Identify which cell holds the provided text, then report its [x, y] central coordinate. 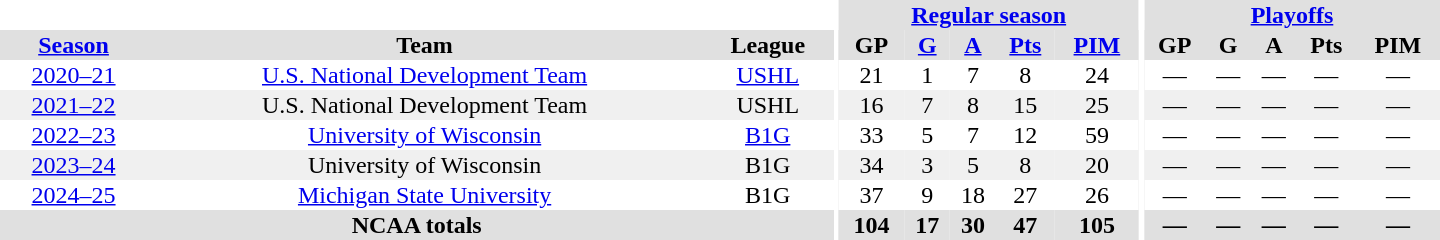
Playoffs [1292, 15]
59 [1097, 135]
2020–21 [74, 75]
25 [1097, 105]
16 [871, 105]
37 [871, 195]
3 [927, 165]
104 [871, 225]
34 [871, 165]
21 [871, 75]
30 [973, 225]
League [768, 45]
33 [871, 135]
Team [424, 45]
1 [927, 75]
Regular season [988, 15]
27 [1026, 195]
Season [74, 45]
12 [1026, 135]
105 [1097, 225]
18 [973, 195]
2021–22 [74, 105]
2022–23 [74, 135]
26 [1097, 195]
2023–24 [74, 165]
24 [1097, 75]
15 [1026, 105]
Michigan State University [424, 195]
9 [927, 195]
20 [1097, 165]
17 [927, 225]
47 [1026, 225]
NCAA totals [416, 225]
2024–25 [74, 195]
